For the text-containing cell, return its midpoint in (X, Y) coordinate format. 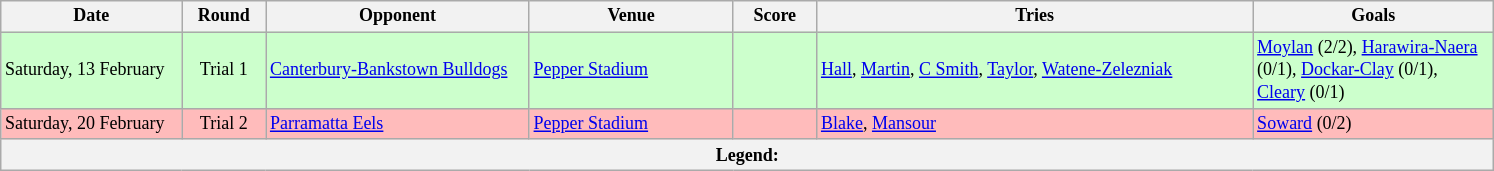
Goals (1374, 16)
Trial 1 (224, 70)
Venue (631, 16)
Moylan (2/2), Harawira-Naera (0/1), Dockar-Clay (0/1), Cleary (0/1) (1374, 70)
Round (224, 16)
Hall, Martin, C Smith, Taylor, Watene-Zelezniak (1035, 70)
Trial 2 (224, 124)
Soward (0/2) (1374, 124)
Score (775, 16)
Saturday, 20 February (92, 124)
Parramatta Eels (398, 124)
Tries (1035, 16)
Opponent (398, 16)
Saturday, 13 February (92, 70)
Blake, Mansour (1035, 124)
Legend: (748, 154)
Date (92, 16)
Canterbury-Bankstown Bulldogs (398, 70)
